Find where the given text appears and provide that cell's center as [X, Y] coordinate. 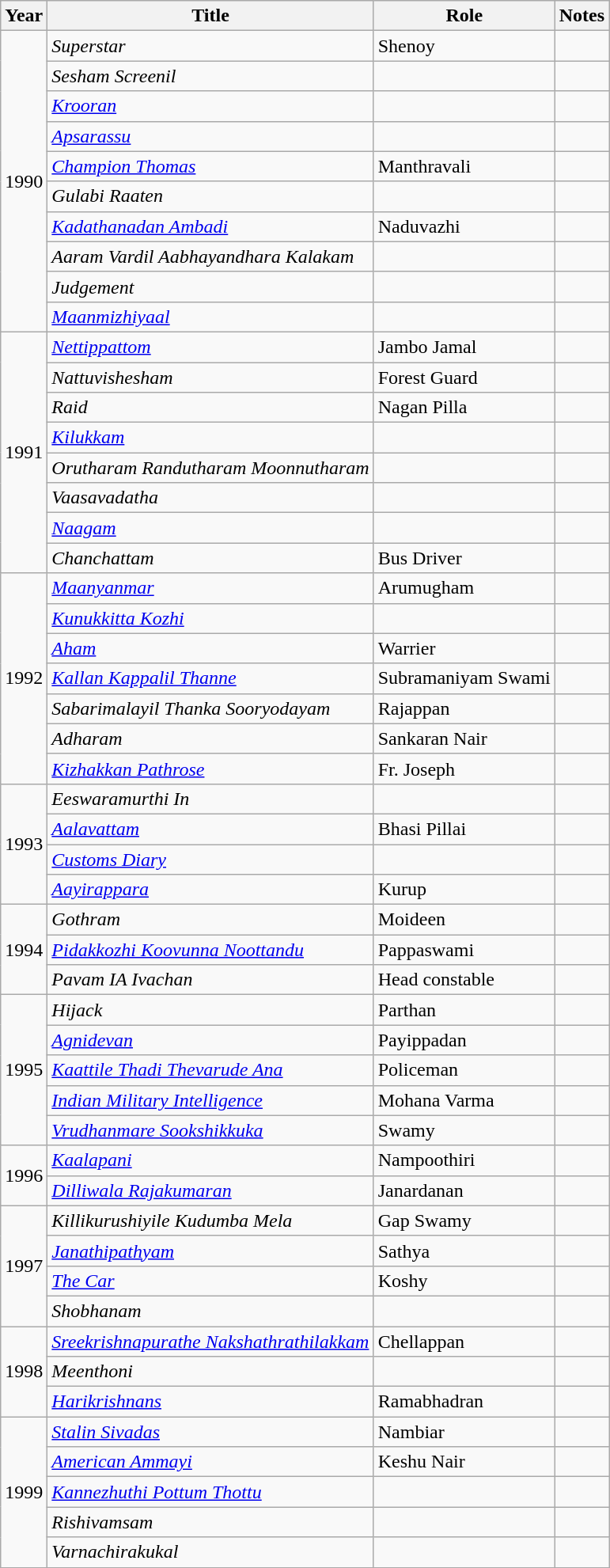
Forest Guard [464, 378]
Swamy [464, 1130]
Mohana Varma [464, 1100]
Aayirappara [210, 890]
Krooran [210, 106]
Fr. Joseph [464, 769]
Warrier [464, 648]
Kurup [464, 890]
1996 [24, 1175]
Orutharam Randutharam Moonnutharam [210, 468]
1990 [24, 182]
Aaram Vardil Aabhayandhara Kalakam [210, 256]
Nettippattom [210, 347]
Rishivamsam [210, 1522]
Title [210, 16]
Killikurushiyile Kudumba Mela [210, 1221]
Sankaran Nair [464, 738]
1995 [24, 1070]
1997 [24, 1266]
Customs Diary [210, 859]
Agnidevan [210, 1040]
Year [24, 16]
Meenthoni [210, 1372]
Indian Military Intelligence [210, 1100]
Sathya [464, 1251]
Kannezhuthi Pottum Thottu [210, 1492]
Nagan Pilla [464, 408]
Aham [210, 648]
Dilliwala Rajakumaran [210, 1190]
Bus Driver [464, 558]
Parthan [464, 1010]
Janathipathyam [210, 1251]
Kilukkam [210, 438]
Gothram [210, 920]
Gulabi Raaten [210, 196]
Ramabhadran [464, 1402]
Sabarimalayil Thanka Sooryodayam [210, 708]
1992 [24, 678]
Varnachirakukal [210, 1552]
Koshy [464, 1281]
Naagam [210, 528]
Kunukkitta Kozhi [210, 618]
Pavam IA Ivachan [210, 980]
Sreekrishnapurathe Nakshathrathilakkam [210, 1342]
Kizhakkan Pathrose [210, 769]
Eeswaramurthi In [210, 799]
Chellappan [464, 1342]
Harikrishnans [210, 1402]
Keshu Nair [464, 1462]
Maanmizhiyaal [210, 317]
Subramaniyam Swami [464, 678]
Pappaswami [464, 950]
Vrudhanmare Sookshikkuka [210, 1130]
Naduvazhi [464, 226]
Gap Swamy [464, 1221]
Jambo Jamal [464, 347]
Hijack [210, 1010]
Maanyanmar [210, 588]
Shobhanam [210, 1311]
The Car [210, 1281]
Apsarassu [210, 136]
Notes [582, 16]
Kadathanadan Ambadi [210, 226]
1998 [24, 1372]
Stalin Sivadas [210, 1432]
1999 [24, 1492]
Janardanan [464, 1190]
American Ammayi [210, 1462]
Superstar [210, 46]
Nattuvishesham [210, 378]
Champion Thomas [210, 166]
Pidakkozhi Koovunna Noottandu [210, 950]
Payippadan [464, 1040]
Kaattile Thadi Thevarude Ana [210, 1070]
Role [464, 16]
Vaasavadatha [210, 498]
Raid [210, 408]
Sesham Screenil [210, 76]
Nambiar [464, 1432]
Judgement [210, 287]
Policeman [464, 1070]
Bhasi Pillai [464, 829]
Moideen [464, 920]
Rajappan [464, 708]
Arumugham [464, 588]
Adharam [210, 738]
Kaalapani [210, 1160]
1991 [24, 452]
1994 [24, 950]
1993 [24, 844]
Nampoothiri [464, 1160]
Shenoy [464, 46]
Aalavattam [210, 829]
Kallan Kappalil Thanne [210, 678]
Chanchattam [210, 558]
Head constable [464, 980]
Manthravali [464, 166]
